Locate the cell with the specified text and output its (X, Y) center coordinate. 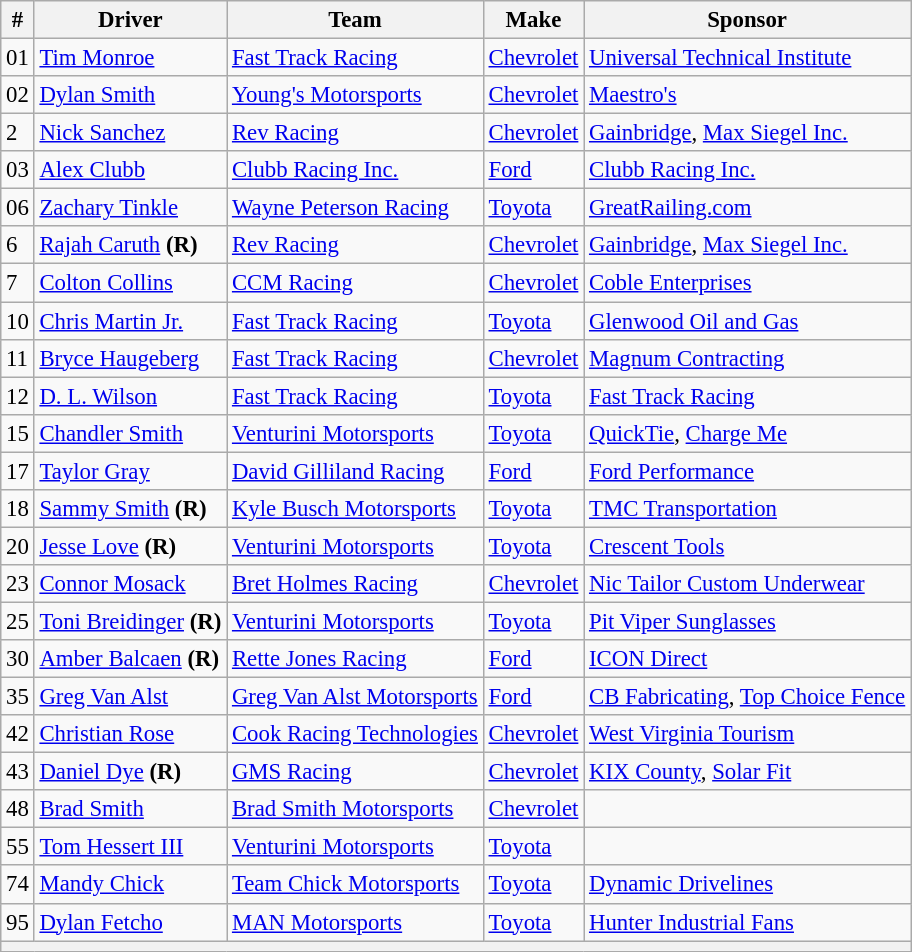
Wayne Peterson Racing (356, 208)
Magnum Contracting (748, 358)
Crescent Tools (748, 546)
Toni Breidinger (R) (130, 621)
95 (18, 922)
Nick Sanchez (130, 133)
Team (356, 20)
01 (18, 58)
02 (18, 95)
25 (18, 621)
David Gilliland Racing (356, 471)
74 (18, 885)
17 (18, 471)
Nic Tailor Custom Underwear (748, 584)
Colton Collins (130, 283)
20 (18, 546)
Dynamic Drivelines (748, 885)
D. L. Wilson (130, 396)
Driver (130, 20)
Taylor Gray (130, 471)
Young's Motorsports (356, 95)
Brad Smith (130, 809)
West Virginia Tourism (748, 734)
7 (18, 283)
TMC Transportation (748, 509)
Team Chick Motorsports (356, 885)
Ford Performance (748, 471)
Bryce Haugeberg (130, 358)
Daniel Dye (R) (130, 772)
23 (18, 584)
30 (18, 659)
Tim Monroe (130, 58)
10 (18, 321)
Hunter Industrial Fans (748, 922)
Bret Holmes Racing (356, 584)
Glenwood Oil and Gas (748, 321)
15 (18, 433)
Coble Enterprises (748, 283)
55 (18, 847)
Rajah Caruth (R) (130, 245)
Zachary Tinkle (130, 208)
2 (18, 133)
Alex Clubb (130, 170)
6 (18, 245)
18 (18, 509)
Christian Rose (130, 734)
Make (533, 20)
Chris Martin Jr. (130, 321)
Mandy Chick (130, 885)
Maestro's (748, 95)
QuickTie, Charge Me (748, 433)
48 (18, 809)
35 (18, 697)
Greg Van Alst (130, 697)
06 (18, 208)
Sponsor (748, 20)
Kyle Busch Motorsports (356, 509)
MAN Motorsports (356, 922)
CCM Racing (356, 283)
Sammy Smith (R) (130, 509)
Amber Balcaen (R) (130, 659)
# (18, 20)
Connor Mosack (130, 584)
KIX County, Solar Fit (748, 772)
Jesse Love (R) (130, 546)
Rette Jones Racing (356, 659)
11 (18, 358)
Chandler Smith (130, 433)
Universal Technical Institute (748, 58)
42 (18, 734)
ICON Direct (748, 659)
Dylan Smith (130, 95)
Tom Hessert III (130, 847)
GMS Racing (356, 772)
03 (18, 170)
Pit Viper Sunglasses (748, 621)
43 (18, 772)
Greg Van Alst Motorsports (356, 697)
GreatRailing.com (748, 208)
Dylan Fetcho (130, 922)
CB Fabricating, Top Choice Fence (748, 697)
12 (18, 396)
Cook Racing Technologies (356, 734)
Brad Smith Motorsports (356, 809)
